Identify which cell holds the provided text, then report its (x, y) central coordinate. 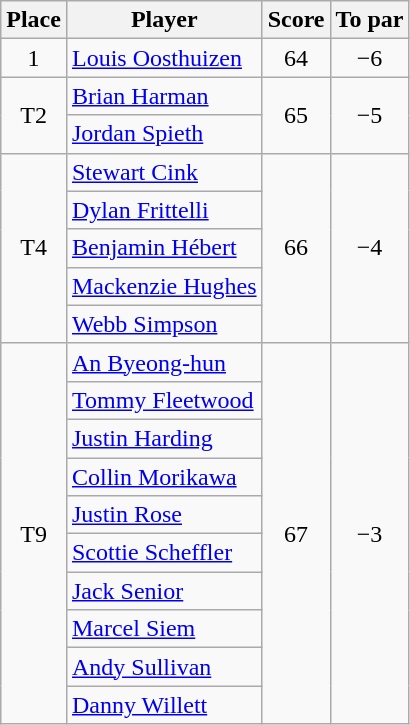
An Byeong-hun (164, 362)
Mackenzie Hughes (164, 286)
Score (296, 20)
65 (296, 115)
64 (296, 58)
Dylan Frittelli (164, 210)
Jordan Spieth (164, 134)
Stewart Cink (164, 172)
1 (34, 58)
To par (370, 20)
Place (34, 20)
Jack Senior (164, 591)
Brian Harman (164, 96)
Scottie Scheffler (164, 553)
67 (296, 534)
Tommy Fleetwood (164, 400)
66 (296, 248)
T4 (34, 248)
−3 (370, 534)
T2 (34, 115)
Marcel Siem (164, 629)
Collin Morikawa (164, 477)
−4 (370, 248)
Louis Oosthuizen (164, 58)
Justin Rose (164, 515)
Andy Sullivan (164, 667)
T9 (34, 534)
−6 (370, 58)
Benjamin Hébert (164, 248)
Justin Harding (164, 438)
Player (164, 20)
Danny Willett (164, 705)
−5 (370, 115)
Webb Simpson (164, 324)
